Identify which cell holds the provided text, then report its [X, Y] central coordinate. 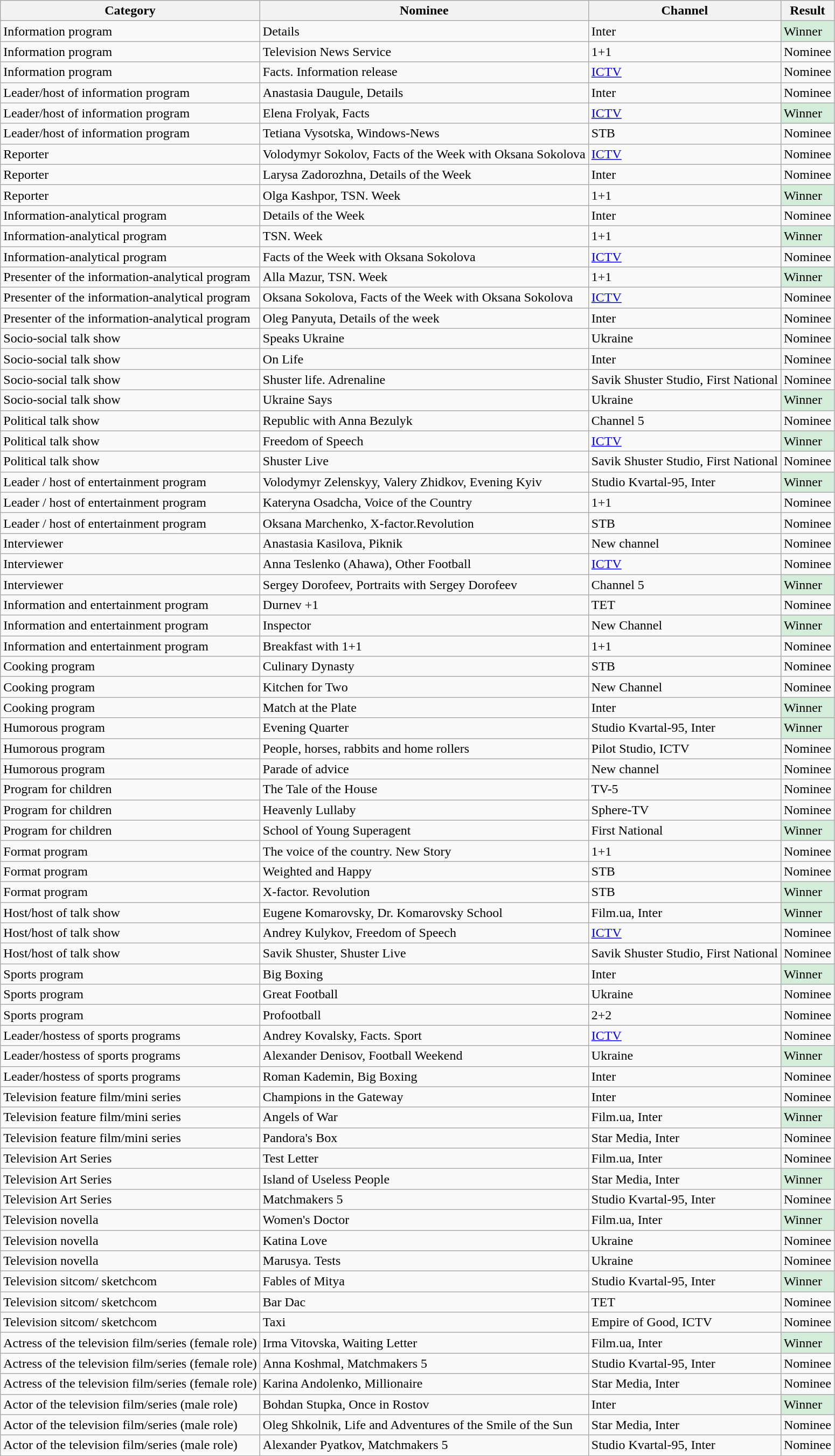
TV-5 [684, 789]
Alla Mazur, TSN. Week [424, 277]
Irma Vitovska, Waiting Letter [424, 1343]
Anna Koshmal, Matchmakers 5 [424, 1363]
Empire of Good, ICTV [684, 1322]
School of Young Superagent [424, 830]
Volodymyr Sokolov, Facts of the Week with Oksana Sokolova [424, 154]
Pilot Studio, ICTV [684, 748]
Oksana Sokolova, Facts of the Week with Oksana Sokolova [424, 298]
Profootball [424, 1015]
Bar Dac [424, 1302]
Kitchen for Two [424, 687]
Marusya. Tests [424, 1261]
Anastasia Daugule, Details [424, 93]
Facts of the Week with Oksana Sokolova [424, 257]
Bohdan Stupka, Once in Rostov [424, 1404]
Test Letter [424, 1158]
On Life [424, 359]
Eugene Komarovsky, Dr. Komarovsky School [424, 913]
Roman Kademin, Big Boxing [424, 1076]
Channel [684, 11]
Heavenly Lullaby [424, 810]
Television News Service [424, 52]
Shuster Live [424, 461]
Sergey Dorofeev, Portraits with Sergey Dorofeev [424, 584]
Category [130, 11]
Anastasia Kasilova, Piknik [424, 543]
Katina Love [424, 1240]
Tetiana Vysotska, Windows-News [424, 134]
Olga Kashpor, TSN. Week [424, 195]
Karina Andolenko, Millionaire [424, 1384]
Fables of Mitya [424, 1282]
Andrey Kulykov, Freedom of Speech [424, 933]
The voice of the country. New Story [424, 851]
Big Boxing [424, 974]
Match at the Plate [424, 708]
Taxi [424, 1322]
Speaks Ukraine [424, 339]
People, horses, rabbits and home rollers [424, 748]
Facts. Information release [424, 72]
X-factor. Revolution [424, 892]
Details of the Week [424, 215]
Oksana Marchenko, X-factor.Revolution [424, 523]
Ukraine Says [424, 400]
Culinary Dynasty [424, 667]
First National [684, 830]
Kateryna Osadcha, Voice of the Country [424, 502]
Matchmakers 5 [424, 1199]
Oleg Shkolnik, Life and Adventures of the Smile of the Sun [424, 1425]
Pandora's Box [424, 1138]
2+2 [684, 1015]
Andrey Kovalsky, Facts. Sport [424, 1035]
Champions in the Gateway [424, 1097]
Inspector [424, 626]
Great Football [424, 995]
Freedom of Speech [424, 441]
The Tale of the House [424, 789]
Evening Quarter [424, 728]
Angels of War [424, 1117]
Oleg Panyuta, Details of the week [424, 318]
Weighted and Happy [424, 871]
Island of Useless People [424, 1179]
Shuster life. Adrenaline [424, 380]
Larysa Zadorozhna, Details of the Week [424, 174]
Parade of advice [424, 769]
Volodymyr Zelenskyy, Valery Zhidkov, Evening Kyiv [424, 482]
Result [807, 11]
Alexander Pyatkov, Matchmakers 5 [424, 1445]
Breakfast with 1+1 [424, 646]
Women's Doctor [424, 1220]
Elena Frolyak, Facts [424, 113]
Details [424, 31]
Anna Teslenko (Ahawa), Other Football [424, 564]
Durnev +1 [424, 605]
Republic with Anna Bezulyk [424, 421]
Sphere-TV [684, 810]
Savik Shuster, Shuster Live [424, 954]
Alexander Denisov, Football Weekend [424, 1056]
TSN. Week [424, 236]
